Search for the cell housing the specified text and yield its [X, Y] center coordinate. 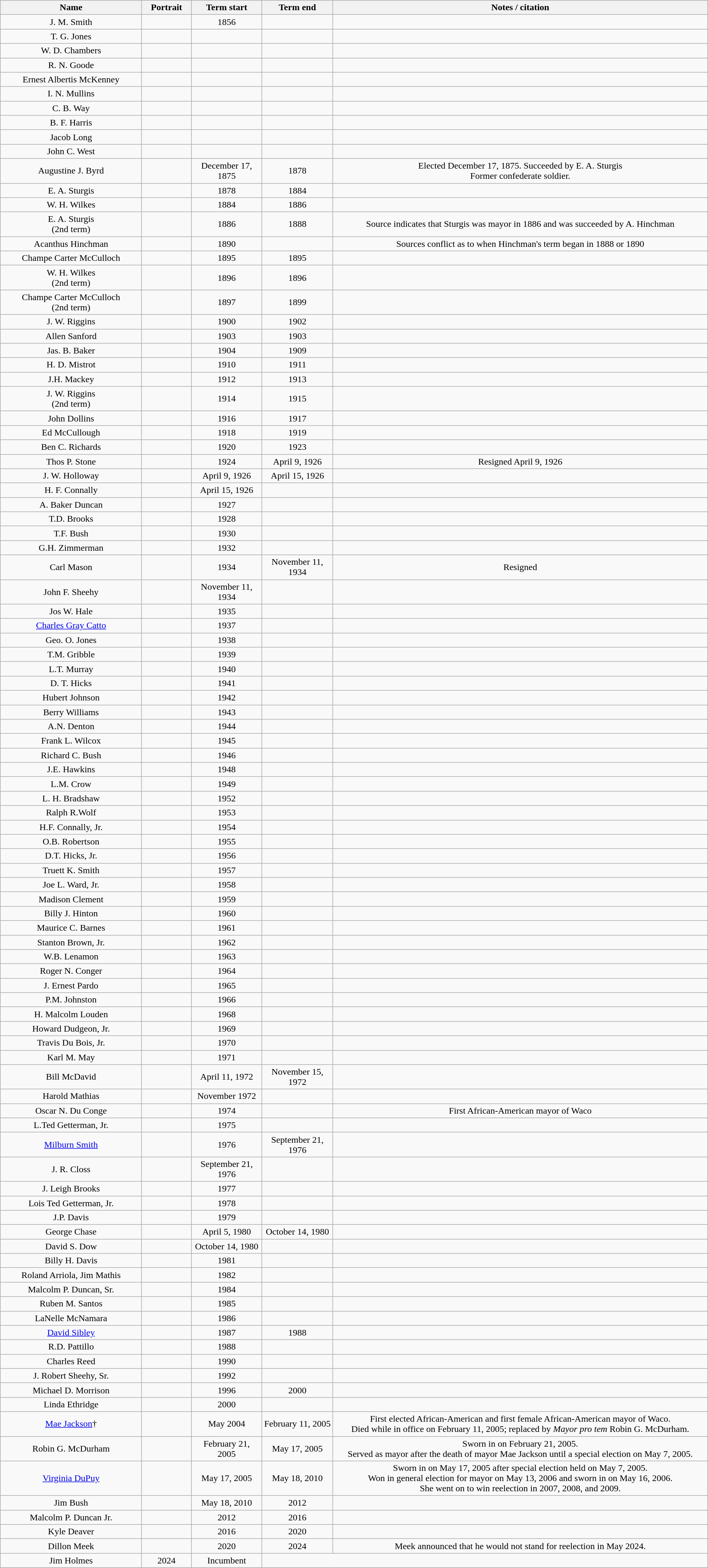
1919 [297, 432]
1960 [227, 913]
W. H. Wilkes [71, 205]
Linda Ethridge [71, 1404]
1961 [227, 928]
1970 [227, 1043]
John Dollins [71, 418]
1937 [227, 626]
1856 [227, 22]
1940 [227, 669]
Champe Carter McCulloch [71, 258]
1920 [227, 447]
Champe Carter McCulloch (2nd term) [71, 302]
J. W. Riggins (2nd term) [71, 398]
A.N. Denton [71, 727]
Truett K. Smith [71, 870]
1902 [297, 322]
1912 [227, 379]
T.D. Brooks [71, 519]
1953 [227, 813]
John C. West [71, 151]
1934 [227, 567]
J. W. Riggins [71, 322]
1946 [227, 755]
Carl Mason [71, 567]
1918 [227, 432]
Thos P. Stone [71, 462]
L.T. Murray [71, 669]
Name [71, 8]
Hubert Johnson [71, 697]
Billy H. Davis [71, 1261]
Billy J. Hinton [71, 913]
April 11, 1972 [227, 1077]
November 15, 1972 [297, 1077]
1963 [227, 957]
W. H. Wilkes (2nd term) [71, 277]
1914 [227, 398]
Travis Du Bois, Jr. [71, 1043]
1955 [227, 841]
December 17, 1875 [227, 171]
Kyle Deaver [71, 1532]
Sworn in on February 21, 2005. Served as mayor after the death of mayor Mae Jackson until a special election on May 7, 2005. [520, 1449]
B. F. Harris [71, 122]
Milburn Smith [71, 1145]
1888 [297, 225]
Charles Gray Catto [71, 626]
February 21, 2005 [227, 1449]
H. Malcolm Louden [71, 1014]
1909 [297, 350]
J. Robert Sheehy, Sr. [71, 1376]
Meek announced that he would not stand for reelection in May 2024. [520, 1546]
Dillon Meek [71, 1546]
Howard Dudgeon, Jr. [71, 1029]
1910 [227, 365]
J. M. Smith [71, 22]
Ralph R.Wolf [71, 813]
David Sibley [71, 1332]
Lois Ted Getterman, Jr. [71, 1203]
Source indicates that Sturgis was mayor in 1886 and was succeeded by A. Hinchman [520, 225]
1979 [227, 1218]
1978 [227, 1203]
Allen Sanford [71, 336]
Geo. O. Jones [71, 640]
1969 [227, 1029]
Karl M. May [71, 1057]
Jim Bush [71, 1503]
Stanton Brown, Jr. [71, 942]
J.E. Hawkins [71, 770]
Notes / citation [520, 8]
1966 [227, 1000]
1957 [227, 870]
Roger N. Conger [71, 971]
May 2004 [227, 1424]
1928 [227, 519]
R. N. Goode [71, 65]
1968 [227, 1014]
1930 [227, 533]
Berry Williams [71, 712]
Jim Holmes [71, 1560]
D. T. Hicks [71, 683]
Jacob Long [71, 137]
1904 [227, 350]
Resigned [520, 567]
J.P. Davis [71, 1218]
J. Leigh Brooks [71, 1188]
Augustine J. Byrd [71, 171]
February 11, 2005 [297, 1424]
W. D. Chambers [71, 51]
1917 [297, 418]
Charles Reed [71, 1361]
Term end [297, 8]
1959 [227, 899]
1958 [227, 885]
1971 [227, 1057]
1932 [227, 548]
H. D. Mistrot [71, 365]
A. Baker Duncan [71, 505]
Richard C. Bush [71, 755]
1890 [227, 244]
1941 [227, 683]
1899 [297, 302]
Portrait [166, 8]
1974 [227, 1111]
L.Ted Getterman, Jr. [71, 1125]
1977 [227, 1188]
George Chase [71, 1232]
1915 [297, 398]
Oscar N. Du Conge [71, 1111]
1923 [297, 447]
1913 [297, 379]
W.B. Lenamon [71, 957]
1948 [227, 770]
1935 [227, 611]
1965 [227, 985]
1981 [227, 1261]
Ben C. Richards [71, 447]
J.H. Mackey [71, 379]
1986 [227, 1318]
1964 [227, 971]
J. R. Closs [71, 1169]
Jos W. Hale [71, 611]
Virginia DuPuy [71, 1478]
1945 [227, 741]
1975 [227, 1125]
1976 [227, 1145]
John F. Sheehy [71, 592]
D.T. Hicks, Jr. [71, 856]
Term start [227, 8]
Mae Jackson† [71, 1424]
April 5, 1980 [227, 1232]
P.M. Johnston [71, 1000]
Ed McCullough [71, 432]
T.F. Bush [71, 533]
Frank L. Wilcox [71, 741]
Michael D. Morrison [71, 1390]
November 1972 [227, 1096]
1987 [227, 1332]
C. B. Way [71, 108]
L. H. Bradshaw [71, 798]
Sources conflict as to when Hinchman's term began in 1888 or 1890 [520, 244]
Ernest Albertis McKenney [71, 79]
G.H. Zimmerman [71, 548]
E. A. Sturgis (2nd term) [71, 225]
H.F. Connally, Jr. [71, 827]
1927 [227, 505]
R.D. Pattillo [71, 1347]
1982 [227, 1275]
1954 [227, 827]
Jas. B. Baker [71, 350]
L.M. Crow [71, 784]
Harold Mathias [71, 1096]
Robin G. McDurham [71, 1449]
1984 [227, 1289]
1985 [227, 1304]
1949 [227, 784]
H. F. Connally [71, 490]
1996 [227, 1390]
1900 [227, 322]
1938 [227, 640]
1897 [227, 302]
1943 [227, 712]
1992 [227, 1376]
LaNelle McNamara [71, 1318]
1939 [227, 654]
Ruben M. Santos [71, 1304]
1956 [227, 856]
Malcolm P. Duncan Jr. [71, 1517]
Acanthus Hinchman [71, 244]
First African-American mayor of Waco [520, 1111]
O.B. Robertson [71, 841]
Malcolm P. Duncan, Sr. [71, 1289]
1911 [297, 365]
1942 [227, 697]
Bill McDavid [71, 1077]
Joe L. Ward, Jr. [71, 885]
J. W. Holloway [71, 476]
1916 [227, 418]
Incumbent [227, 1560]
1990 [227, 1361]
1962 [227, 942]
Resigned April 9, 1926 [520, 462]
T.M. Gribble [71, 654]
Maurice C. Barnes [71, 928]
David S. Dow [71, 1246]
I. N. Mullins [71, 94]
Elected December 17, 1875. Succeeded by E. A. Sturgis Former confederate soldier. [520, 171]
E. A. Sturgis [71, 190]
Roland Arriola, Jim Mathis [71, 1275]
T. G. Jones [71, 36]
1924 [227, 462]
1944 [227, 727]
J. Ernest Pardo [71, 985]
1952 [227, 798]
Madison Clement [71, 899]
